Determine the (x, y) coordinate at the center of the cell enclosing the given text.  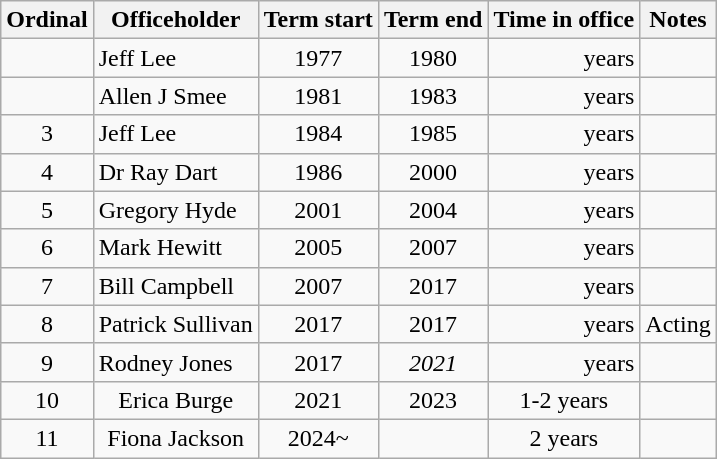
1984 (318, 134)
4 (47, 172)
Acting (678, 324)
Patrick Sullivan (176, 324)
2024~ (318, 438)
1980 (433, 58)
1981 (318, 96)
1-2 years (564, 400)
8 (47, 324)
2 years (564, 438)
1983 (433, 96)
2000 (433, 172)
Allen J Smee (176, 96)
7 (47, 286)
1985 (433, 134)
1977 (318, 58)
Rodney Jones (176, 362)
Mark Hewitt (176, 248)
10 (47, 400)
9 (47, 362)
2001 (318, 210)
Ordinal (47, 20)
Time in office (564, 20)
2023 (433, 400)
Notes (678, 20)
Gregory Hyde (176, 210)
Term start (318, 20)
5 (47, 210)
2005 (318, 248)
2004 (433, 210)
3 (47, 134)
Bill Campbell (176, 286)
Dr Ray Dart (176, 172)
11 (47, 438)
6 (47, 248)
Fiona Jackson (176, 438)
Erica Burge (176, 400)
Officeholder (176, 20)
1986 (318, 172)
Term end (433, 20)
